Search for the cell housing the specified text and yield its [x, y] center coordinate. 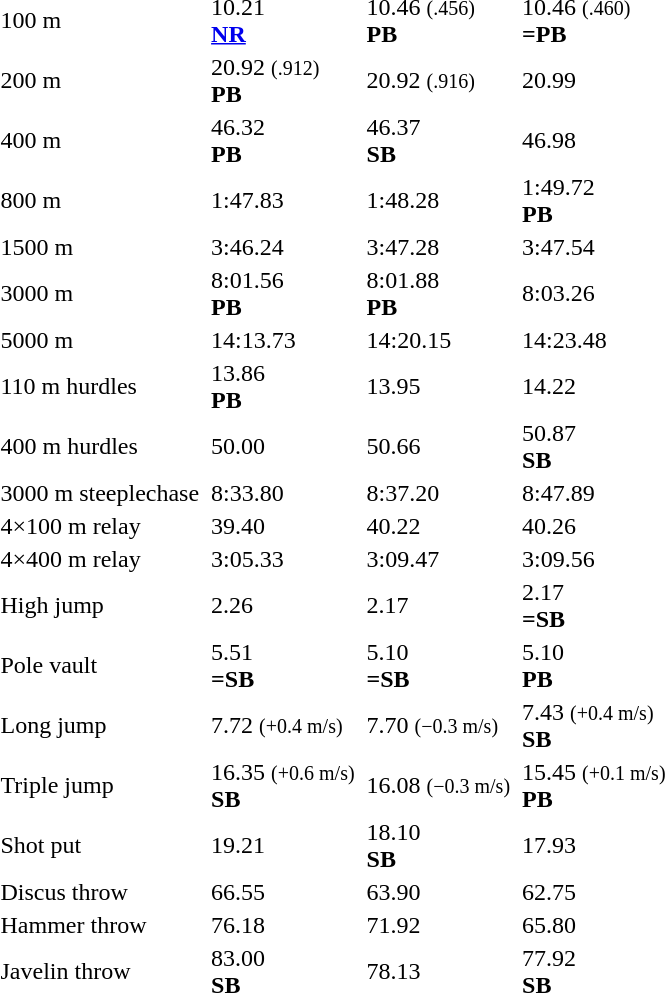
20.92 (.912)PB [283, 80]
16.08 (−0.3 m/s) [438, 786]
39.40 [283, 526]
66.55 [283, 892]
2.26 [283, 606]
18.10SB [438, 846]
2.17 [438, 606]
8:33.80 [283, 493]
14:13.73 [283, 340]
7.72 (+0.4 m/s) [283, 726]
20.92 (.916) [438, 80]
16.35 (+0.6 m/s) SB [283, 786]
3:09.47 [438, 559]
71.92 [438, 925]
14:20.15 [438, 340]
76.18 [283, 925]
8:37.20 [438, 493]
13.86PB [283, 386]
8:01.56PB [283, 294]
46.32PB [283, 140]
40.22 [438, 526]
5.51=SB [283, 666]
19.21 [283, 846]
63.90 [438, 892]
3:47.28 [438, 247]
46.37SB [438, 140]
5.10=SB [438, 666]
1:47.83 [283, 200]
1:48.28 [438, 200]
8:01.88PB [438, 294]
3:46.24 [283, 247]
50.00 [283, 446]
50.66 [438, 446]
13.95 [438, 386]
7.70 (−0.3 m/s) [438, 726]
3:05.33 [283, 559]
